Provide the [x, y] coordinate of the cell's center where the given text is located.  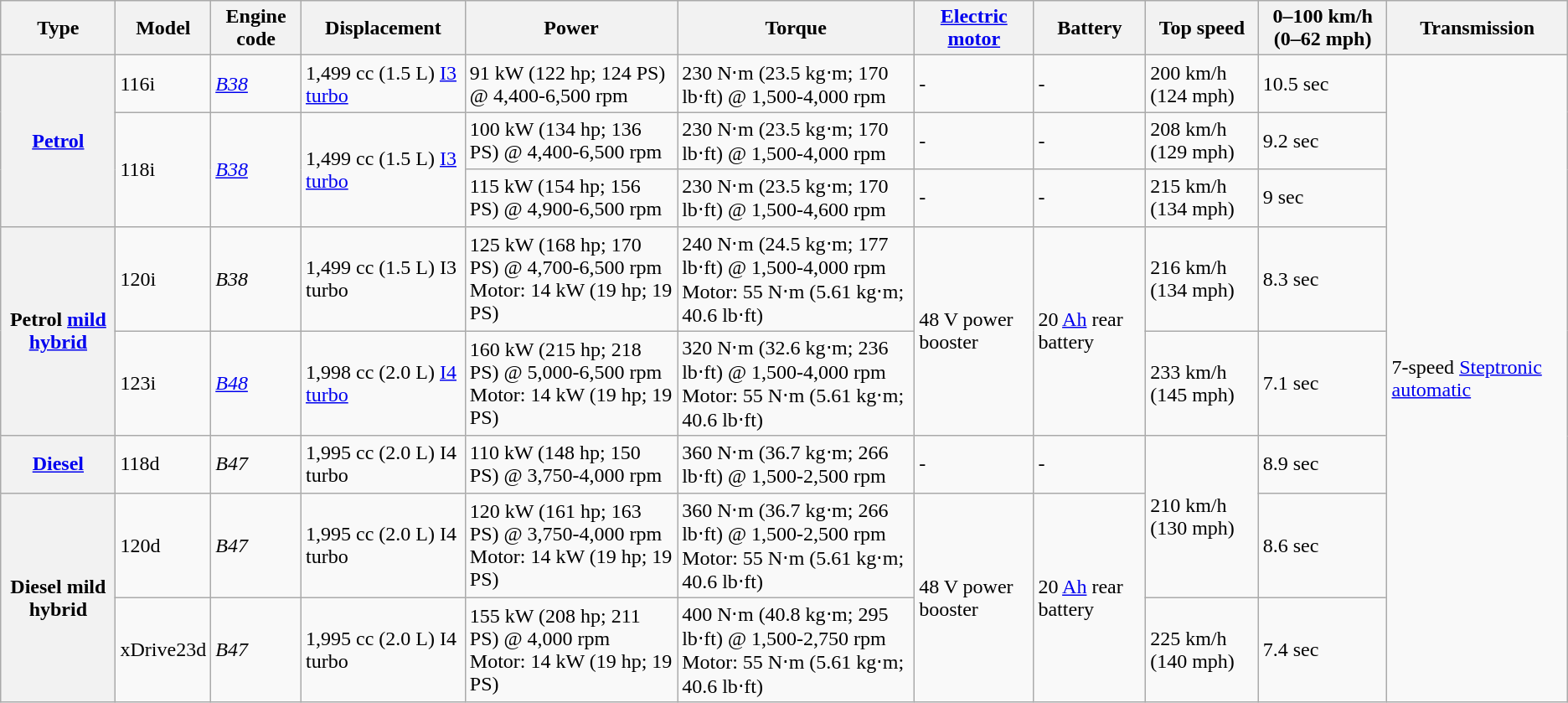
8.9 sec [1323, 464]
Torque [796, 28]
Diesel mild hybrid [59, 597]
B48 [256, 384]
360 N⋅m (36.7 kg⋅m; 266 lb⋅ft) @ 1,500-2,500 rpmMotor: 55 N⋅m (5.61 kg⋅m; 40.6 lb⋅ft) [796, 545]
Petrol [59, 141]
123i [163, 384]
10.5 sec [1323, 84]
Petrol mild hybrid [59, 331]
Power [571, 28]
155 kW (208 hp; 211 PS) @ 4,000 rpmMotor: 14 kW (19 hp; 19 PS) [571, 650]
xDrive23d [163, 650]
125 kW (168 hp; 170 PS) @ 4,700-6,500 rpmMotor: 14 kW (19 hp; 19 PS) [571, 278]
Battery [1090, 28]
208 km/h (129 mph) [1203, 141]
7.4 sec [1323, 650]
225 km/h (140 mph) [1203, 650]
118d [163, 464]
360 N⋅m (36.7 kg⋅m; 266 lb⋅ft) @ 1,500-2,500 rpm [796, 464]
7.1 sec [1323, 384]
Model [163, 28]
230 N⋅m (23.5 kg⋅m; 170 lb⋅ft) @ 1,500-4,600 rpm [796, 198]
118i [163, 169]
320 N⋅m (32.6 kg⋅m; 236 lb⋅ft) @ 1,500-4,000 rpmMotor: 55 N⋅m (5.61 kg⋅m; 40.6 lb⋅ft) [796, 384]
116i [163, 84]
Top speed [1203, 28]
Engine code [256, 28]
120d [163, 545]
9.2 sec [1323, 141]
210 km/h (130 mph) [1203, 516]
Transmission [1478, 28]
233 km/h (145 mph) [1203, 384]
115 kW (154 hp; 156 PS) @ 4,900-6,500 rpm [571, 198]
0–100 km/h (0–62 mph) [1323, 28]
110 kW (148 hp; 150 PS) @ 3,750-4,000 rpm [571, 464]
240 N⋅m (24.5 kg⋅m; 177 lb⋅ft) @ 1,500-4,000 rpmMotor: 55 N⋅m (5.61 kg⋅m; 40.6 lb⋅ft) [796, 278]
120 kW (161 hp; 163 PS) @ 3,750-4,000 rpmMotor: 14 kW (19 hp; 19 PS) [571, 545]
160 kW (215 hp; 218 PS) @ 5,000-6,500 rpmMotor: 14 kW (19 hp; 19 PS) [571, 384]
100 kW (134 hp; 136 PS) @ 4,400-6,500 rpm [571, 141]
216 km/h (134 mph) [1203, 278]
Electric motor [974, 28]
120i [163, 278]
91 kW (122 hp; 124 PS) @ 4,400-6,500 rpm [571, 84]
Diesel [59, 464]
Type [59, 28]
Displacement [384, 28]
8.6 sec [1323, 545]
400 N⋅m (40.8 kg⋅m; 295 lb⋅ft) @ 1,500-2,750 rpmMotor: 55 N⋅m (5.61 kg⋅m; 40.6 lb⋅ft) [796, 650]
8.3 sec [1323, 278]
200 km/h (124 mph) [1203, 84]
215 km/h (134 mph) [1203, 198]
7-speed Steptronic automatic [1478, 379]
1,998 cc (2.0 L) I4 turbo [384, 384]
9 sec [1323, 198]
